Provide the (X, Y) coordinate of the cell's center where the given text is located.  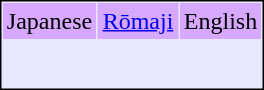
Rōmaji (138, 21)
Japanese (49, 21)
English (220, 21)
